Locate the cell with the specified text and output its (X, Y) center coordinate. 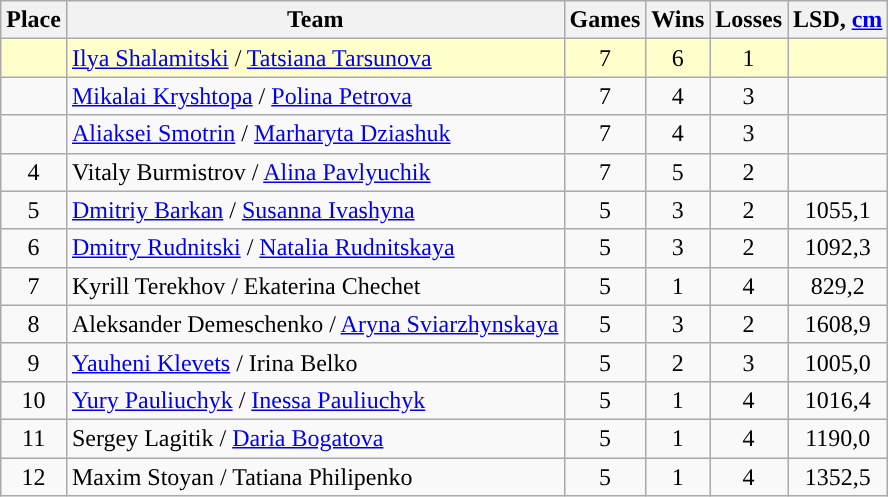
Vitaly Burmistrov / Alina Pavlyuchik (315, 172)
8 (34, 324)
Yauheni Klevets / Irina Belko (315, 362)
Dmitriy Barkan / Susanna Ivashyna (315, 210)
Place (34, 20)
829,2 (838, 286)
Mikalai Kryshtopa / Polina Petrova (315, 96)
10 (34, 400)
11 (34, 438)
1608,9 (838, 324)
12 (34, 477)
1092,3 (838, 248)
LSD, cm (838, 20)
Team (315, 20)
Aliaksei Smotrin / Marharyta Dziashuk (315, 134)
Wins (678, 20)
Dmitry Rudnitski / Natalia Rudnitskaya (315, 248)
Sergey Lagitik / Daria Bogatova (315, 438)
Yury Pauliuchyk / Inessa Pauliuchyk (315, 400)
1190,0 (838, 438)
1005,0 (838, 362)
Aleksander Demeschenko / Aryna Sviarzhynskaya (315, 324)
Ilya Shalamitski / Tatsiana Tarsunova (315, 58)
1055,1 (838, 210)
Maxim Stoyan / Tatiana Philipenko (315, 477)
Kyrill Terekhov / Ekaterina Chechet (315, 286)
Losses (749, 20)
1352,5 (838, 477)
1016,4 (838, 400)
Games (605, 20)
9 (34, 362)
